Pinpoint the cell where the given text exists, returning its [X, Y] midpoint coordinate. 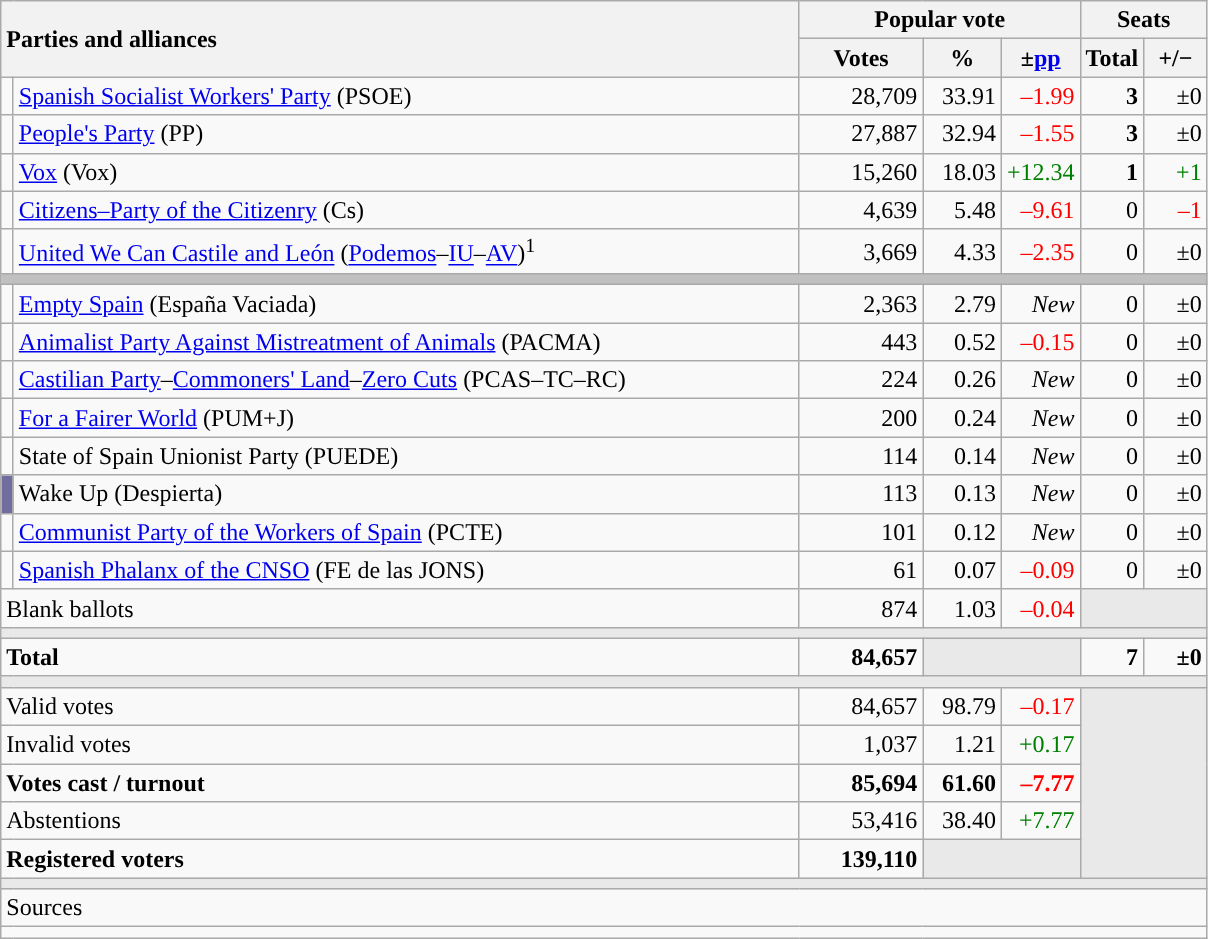
15,260 [861, 172]
1 [1112, 172]
–2.35 [1040, 252]
Votes cast / turnout [400, 783]
38.40 [962, 821]
0.14 [962, 456]
28,709 [861, 96]
Invalid votes [400, 745]
4,639 [861, 210]
–9.61 [1040, 210]
Empty Spain (España Vaciada) [406, 304]
0.13 [962, 494]
Blank ballots [400, 608]
Seats [1144, 20]
32.94 [962, 134]
1,037 [861, 745]
224 [861, 380]
–1 [1176, 210]
Communist Party of the Workers of Spain (PCTE) [406, 532]
0.07 [962, 570]
1.21 [962, 745]
Valid votes [400, 706]
Animalist Party Against Mistreatment of Animals (PACMA) [406, 342]
Citizens–Party of the Citizenry (Cs) [406, 210]
0.24 [962, 418]
State of Spain Unionist Party (PUEDE) [406, 456]
–0.15 [1040, 342]
200 [861, 418]
874 [861, 608]
101 [861, 532]
Votes [861, 58]
3,669 [861, 252]
People's Party (PP) [406, 134]
98.79 [962, 706]
For a Fairer World (PUM+J) [406, 418]
33.91 [962, 96]
443 [861, 342]
Parties and alliances [400, 39]
Sources [604, 908]
0.26 [962, 380]
–7.77 [1040, 783]
61 [861, 570]
–0.09 [1040, 570]
Spanish Socialist Workers' Party (PSOE) [406, 96]
Abstentions [400, 821]
1.03 [962, 608]
+/− [1176, 58]
Registered voters [400, 859]
Wake Up (Despierta) [406, 494]
–1.55 [1040, 134]
7 [1112, 657]
Castilian Party–Commoners' Land–Zero Cuts (PCAS–TC–RC) [406, 380]
61.60 [962, 783]
+1 [1176, 172]
0.52 [962, 342]
–0.17 [1040, 706]
Spanish Phalanx of the CNSO (FE de las JONS) [406, 570]
±pp [1040, 58]
Vox (Vox) [406, 172]
85,694 [861, 783]
–0.04 [1040, 608]
United We Can Castile and León (Podemos–IU–AV)1 [406, 252]
2,363 [861, 304]
5.48 [962, 210]
–1.99 [1040, 96]
4.33 [962, 252]
139,110 [861, 859]
18.03 [962, 172]
0.12 [962, 532]
% [962, 58]
Popular vote [940, 20]
+0.17 [1040, 745]
+12.34 [1040, 172]
+7.77 [1040, 821]
53,416 [861, 821]
114 [861, 456]
27,887 [861, 134]
113 [861, 494]
2.79 [962, 304]
